Locate the cell with the specified text and output its [x, y] center coordinate. 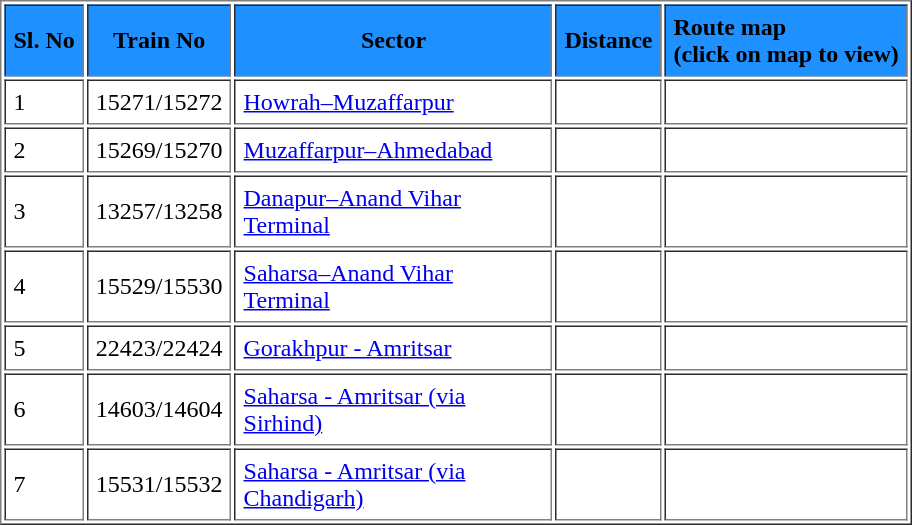
15531/15532 [160, 484]
14603/14604 [160, 410]
Sl. No [44, 40]
Route map (click on map to view) [786, 40]
13257/13258 [160, 212]
6 [44, 410]
2 [44, 150]
Gorakhpur - Amritsar [394, 348]
Saharsa–Anand Vihar Terminal [394, 286]
Muzaffarpur–Ahmedabad [394, 150]
3 [44, 212]
15271/15272 [160, 102]
5 [44, 348]
1 [44, 102]
22423/22424 [160, 348]
Howrah–Muzaffarpur [394, 102]
Sector [394, 40]
4 [44, 286]
Train No [160, 40]
Distance [609, 40]
15529/15530 [160, 286]
15269/15270 [160, 150]
Saharsa - Amritsar (via Chandigarh) [394, 484]
Danapur–Anand Vihar Terminal [394, 212]
Saharsa - Amritsar (via Sirhind) [394, 410]
7 [44, 484]
